Extract the (x, y) coordinate from the center of the cell holding the provided text.  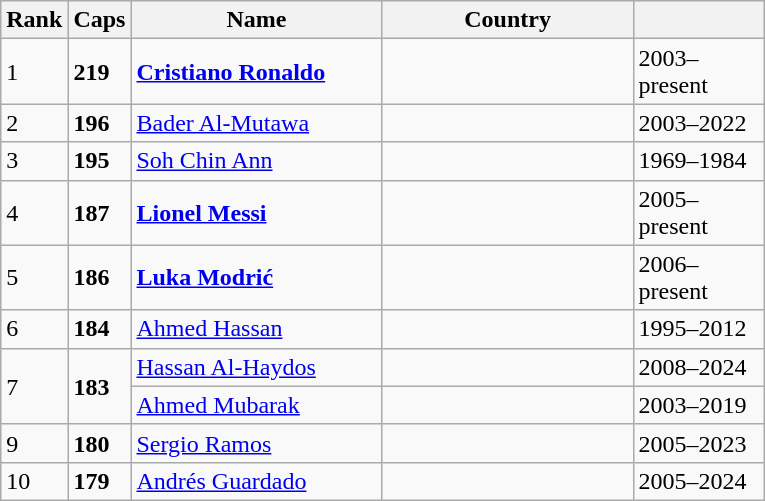
2005–present (698, 212)
180 (100, 443)
Andrés Guardado (256, 481)
Country (508, 20)
Ahmed Mubarak (256, 405)
2006–present (698, 278)
1 (34, 72)
Sergio Ramos (256, 443)
2003–2019 (698, 405)
Rank (34, 20)
Caps (100, 20)
2005–2024 (698, 481)
2003–2022 (698, 123)
179 (100, 481)
2003–present (698, 72)
Bader Al-Mutawa (256, 123)
Ahmed Hassan (256, 329)
196 (100, 123)
1995–2012 (698, 329)
10 (34, 481)
186 (100, 278)
2 (34, 123)
187 (100, 212)
1969–1984 (698, 161)
3 (34, 161)
Soh Chin Ann (256, 161)
2005–2023 (698, 443)
4 (34, 212)
Luka Modrić (256, 278)
6 (34, 329)
Lionel Messi (256, 212)
Name (256, 20)
183 (100, 386)
Cristiano Ronaldo (256, 72)
Hassan Al-Haydos (256, 367)
184 (100, 329)
219 (100, 72)
2008–2024 (698, 367)
7 (34, 386)
5 (34, 278)
195 (100, 161)
9 (34, 443)
